Output the (x, y) coordinate of the center of the cell containing the given text.  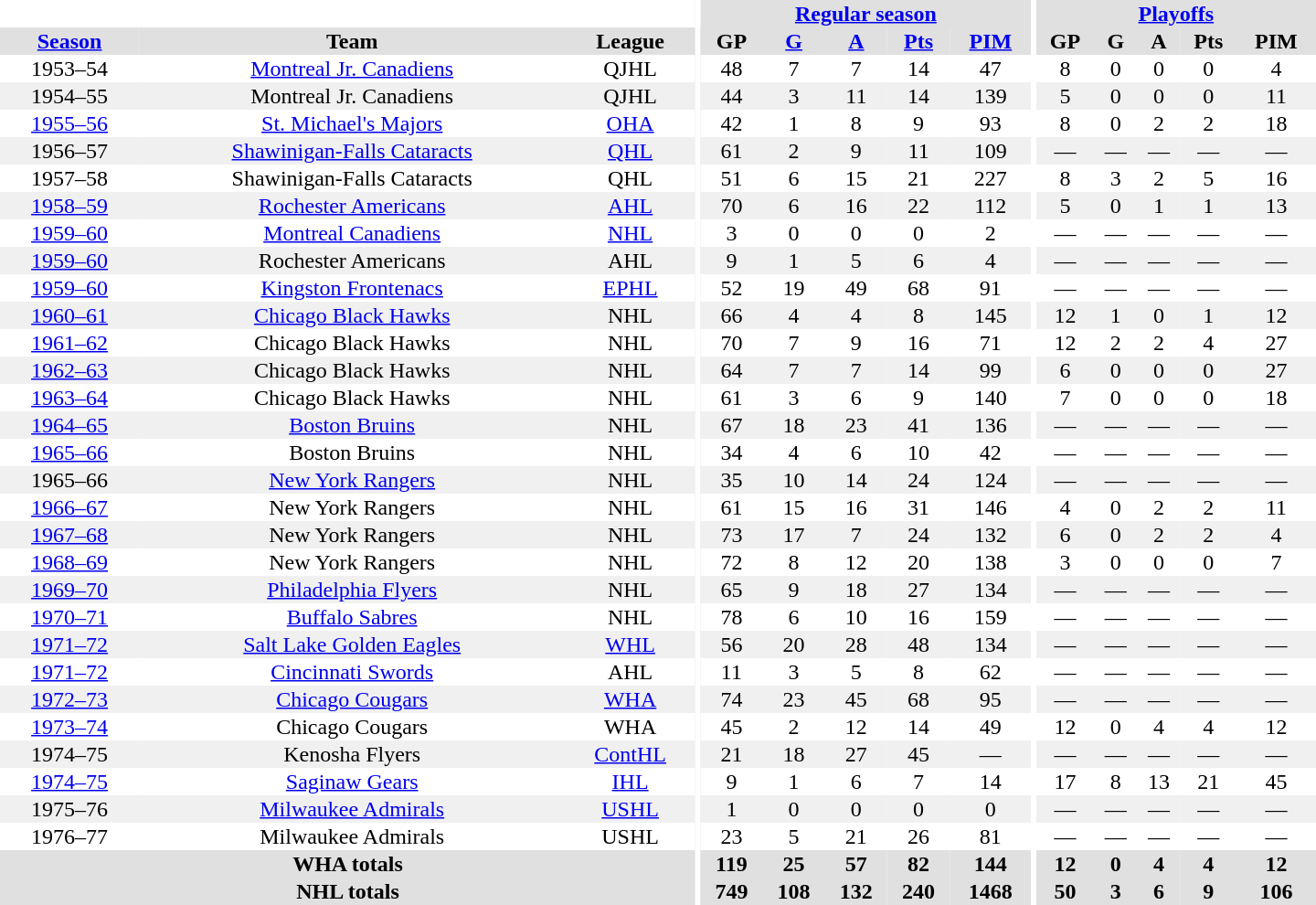
Salt Lake Golden Eagles (352, 644)
Montreal Canadiens (352, 233)
146 (991, 507)
240 (918, 891)
Team (352, 41)
749 (731, 891)
Cincinnati Swords (352, 672)
Season (69, 41)
1957–58 (69, 178)
62 (991, 672)
47 (991, 69)
1966–67 (69, 507)
22 (918, 206)
227 (991, 178)
136 (991, 425)
1976–77 (69, 836)
1967–68 (69, 535)
1972–73 (69, 699)
OHA (631, 123)
109 (991, 151)
159 (991, 617)
IHL (631, 782)
1973–74 (69, 727)
78 (731, 617)
139 (991, 96)
1968–69 (69, 562)
1468 (991, 891)
1969–70 (69, 590)
ContHL (631, 754)
144 (991, 864)
St. Michael's Majors (352, 123)
Saginaw Gears (352, 782)
51 (731, 178)
1955–56 (69, 123)
19 (794, 288)
31 (918, 507)
Regular season (865, 14)
25 (794, 864)
119 (731, 864)
52 (731, 288)
Playoffs (1176, 14)
1954–55 (69, 96)
138 (991, 562)
41 (918, 425)
112 (991, 206)
71 (991, 343)
Philadelphia Flyers (352, 590)
56 (731, 644)
1961–62 (69, 343)
145 (991, 315)
1958–59 (69, 206)
65 (731, 590)
66 (731, 315)
NHL totals (347, 891)
1963–64 (69, 398)
WHA totals (347, 864)
1962–63 (69, 370)
Buffalo Sabres (352, 617)
Kingston Frontenacs (352, 288)
1953–54 (69, 69)
108 (794, 891)
67 (731, 425)
50 (1066, 891)
44 (731, 96)
91 (991, 288)
81 (991, 836)
1964–65 (69, 425)
1970–71 (69, 617)
72 (731, 562)
26 (918, 836)
Kenosha Flyers (352, 754)
League (631, 41)
EPHL (631, 288)
124 (991, 480)
99 (991, 370)
93 (991, 123)
1975–76 (69, 809)
28 (856, 644)
WHL (631, 644)
140 (991, 398)
106 (1276, 891)
34 (731, 452)
73 (731, 535)
82 (918, 864)
95 (991, 699)
1956–57 (69, 151)
57 (856, 864)
64 (731, 370)
35 (731, 480)
74 (731, 699)
1960–61 (69, 315)
